Output the (X, Y) coordinate of the center of the cell containing the given text.  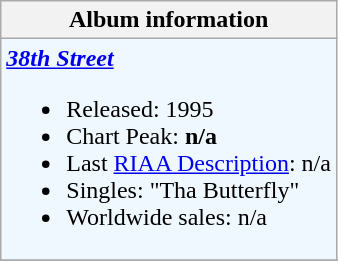
38th Street Released: 1995Chart Peak: n/aLast RIAA Description: n/aSingles: "Tha Butterfly"Worldwide sales: n/a (169, 150)
Album information (169, 20)
